For the text-containing cell, return its midpoint in [X, Y] coordinate format. 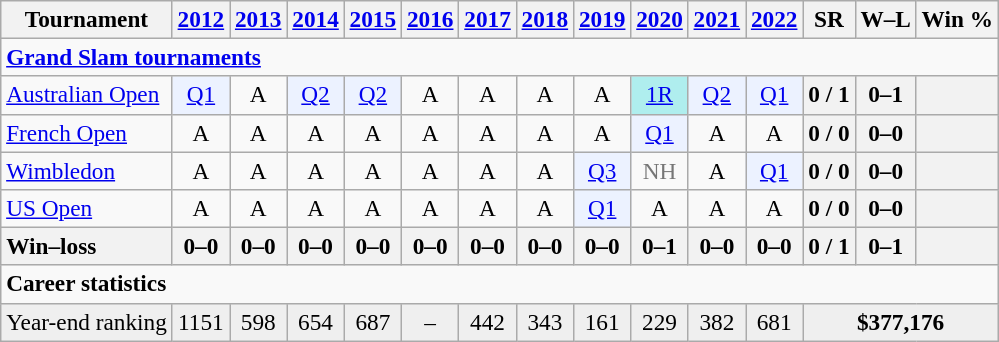
Career statistics [500, 284]
598 [258, 322]
687 [372, 322]
Year-end ranking [86, 322]
– [430, 322]
2012 [200, 19]
161 [602, 322]
2015 [372, 19]
442 [488, 322]
Australian Open [86, 95]
2018 [544, 19]
2013 [258, 19]
NH [660, 170]
Win % [957, 19]
681 [774, 322]
Grand Slam tournaments [500, 57]
Q3 [602, 170]
US Open [86, 208]
654 [316, 322]
2016 [430, 19]
2021 [716, 19]
Tournament [86, 19]
2019 [602, 19]
2014 [316, 19]
SR [829, 19]
French Open [86, 133]
2020 [660, 19]
229 [660, 322]
382 [716, 322]
2017 [488, 19]
1R [660, 95]
$377,176 [901, 322]
Wimbledon [86, 170]
1151 [200, 322]
W–L [886, 19]
Win–loss [86, 246]
2022 [774, 19]
343 [544, 322]
